Determine the (X, Y) coordinate at the center of the cell enclosing the given text.  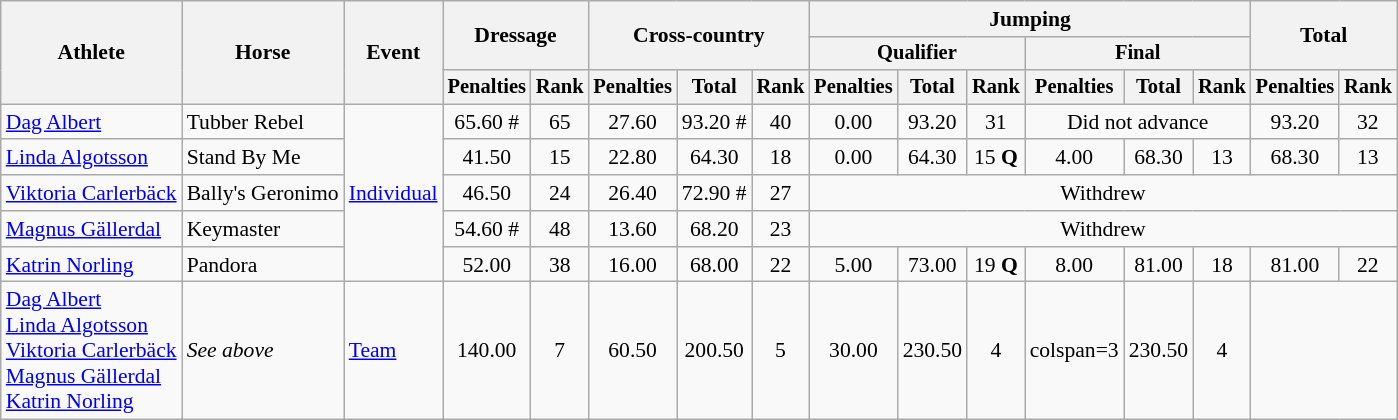
Dag AlbertLinda AlgotssonViktoria CarlerbäckMagnus GällerdalKatrin Norling (92, 351)
60.50 (632, 351)
5.00 (853, 265)
15 (560, 158)
Bally's Geronimo (263, 193)
Magnus Gällerdal (92, 229)
colspan=3 (1074, 351)
26.40 (632, 193)
7 (560, 351)
27.60 (632, 122)
16.00 (632, 265)
46.50 (487, 193)
Dressage (516, 36)
Dag Albert (92, 122)
140.00 (487, 351)
Team (394, 351)
Katrin Norling (92, 265)
48 (560, 229)
Keymaster (263, 229)
Horse (263, 52)
4.00 (1074, 158)
Tubber Rebel (263, 122)
200.50 (714, 351)
Jumping (1030, 19)
15 Q (996, 158)
72.90 # (714, 193)
73.00 (932, 265)
Individual (394, 193)
31 (996, 122)
24 (560, 193)
65.60 # (487, 122)
13.60 (632, 229)
54.60 # (487, 229)
See above (263, 351)
Pandora (263, 265)
19 Q (996, 265)
Athlete (92, 52)
38 (560, 265)
22.80 (632, 158)
68.20 (714, 229)
Cross-country (698, 36)
Stand By Me (263, 158)
Final (1138, 54)
Did not advance (1138, 122)
68.00 (714, 265)
Linda Algotsson (92, 158)
27 (781, 193)
Qualifier (916, 54)
23 (781, 229)
32 (1368, 122)
41.50 (487, 158)
30.00 (853, 351)
5 (781, 351)
Event (394, 52)
93.20 # (714, 122)
65 (560, 122)
40 (781, 122)
8.00 (1074, 265)
Viktoria Carlerbäck (92, 193)
52.00 (487, 265)
